Find where the given text appears and provide that cell's center as [X, Y] coordinate. 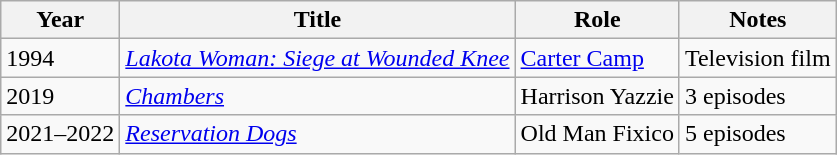
Notes [758, 20]
Title [318, 20]
Reservation Dogs [318, 134]
3 episodes [758, 96]
Carter Camp [597, 58]
2019 [60, 96]
Chambers [318, 96]
Old Man Fixico [597, 134]
Harrison Yazzie [597, 96]
2021–2022 [60, 134]
Television film [758, 58]
Role [597, 20]
Year [60, 20]
Lakota Woman: Siege at Wounded Knee [318, 58]
5 episodes [758, 134]
1994 [60, 58]
